Determine the (x, y) coordinate at the center of the cell enclosing the given text.  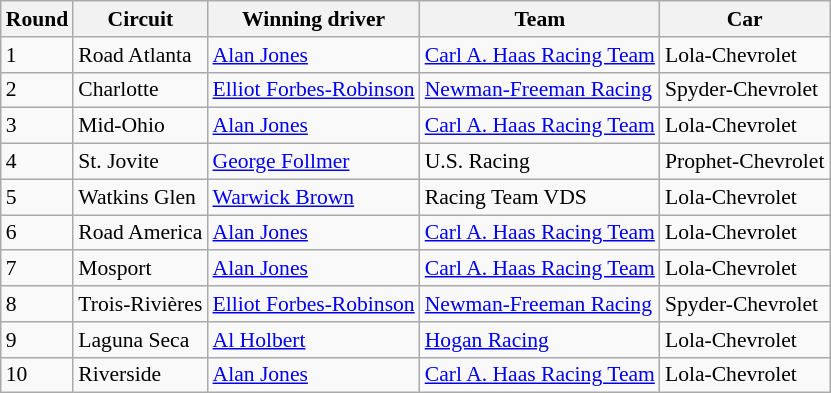
Watkins Glen (140, 197)
Hogan Racing (540, 340)
Road America (140, 233)
Warwick Brown (313, 197)
6 (38, 233)
7 (38, 269)
Mosport (140, 269)
Mid-Ohio (140, 126)
George Follmer (313, 162)
Prophet-Chevrolet (745, 162)
3 (38, 126)
Winning driver (313, 19)
9 (38, 340)
Trois-Rivières (140, 304)
Riverside (140, 375)
Round (38, 19)
Al Holbert (313, 340)
U.S. Racing (540, 162)
2 (38, 90)
Circuit (140, 19)
8 (38, 304)
St. Jovite (140, 162)
Charlotte (140, 90)
Laguna Seca (140, 340)
1 (38, 55)
Road Atlanta (140, 55)
Team (540, 19)
4 (38, 162)
Racing Team VDS (540, 197)
5 (38, 197)
10 (38, 375)
Car (745, 19)
